Output the (x, y) coordinate of the center of the cell containing the given text.  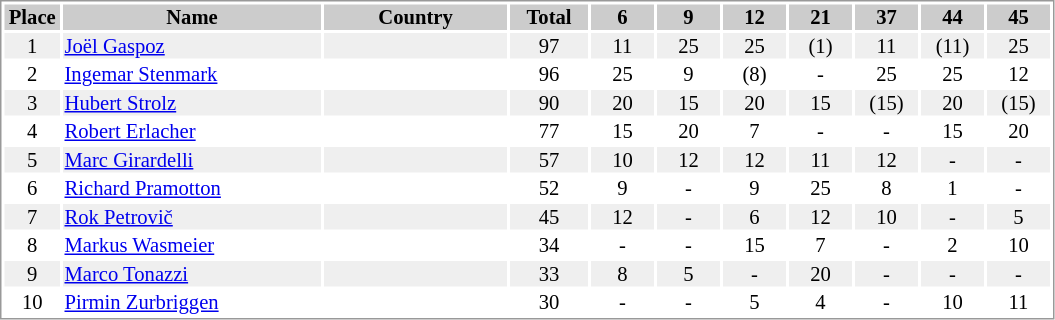
21 (820, 17)
37 (886, 17)
Marco Tonazzi (192, 274)
57 (549, 160)
30 (549, 303)
Place (32, 17)
44 (952, 17)
Country (416, 17)
Joël Gaspoz (192, 46)
(8) (754, 75)
33 (549, 274)
52 (549, 189)
Richard Pramotton (192, 189)
3 (32, 103)
Markus Wasmeier (192, 245)
90 (549, 103)
Name (192, 17)
Total (549, 17)
(1) (820, 46)
Marc Girardelli (192, 160)
Robert Erlacher (192, 131)
Ingemar Stenmark (192, 75)
97 (549, 46)
34 (549, 245)
77 (549, 131)
Pirmin Zurbriggen (192, 303)
Hubert Strolz (192, 103)
96 (549, 75)
(11) (952, 46)
Rok Petrovič (192, 217)
